From the cell containing the given text, extract its center point as [X, Y] coordinate. 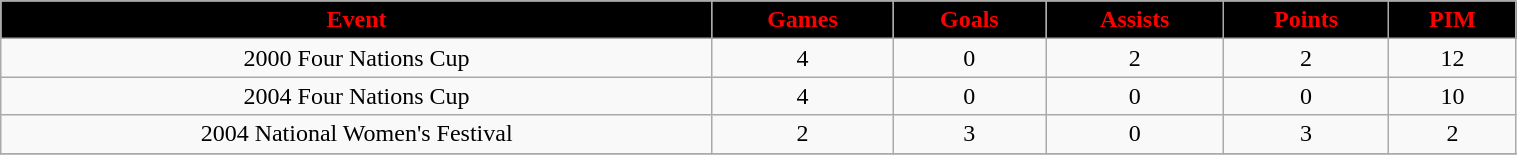
2004 Four Nations Cup [357, 96]
Points [1306, 20]
10 [1452, 96]
Goals [970, 20]
PIM [1452, 20]
Games [802, 20]
Assists [1134, 20]
12 [1452, 58]
2000 Four Nations Cup [357, 58]
2004 National Women's Festival [357, 134]
Event [357, 20]
